Provide the (X, Y) coordinate of the cell's center where the given text is located.  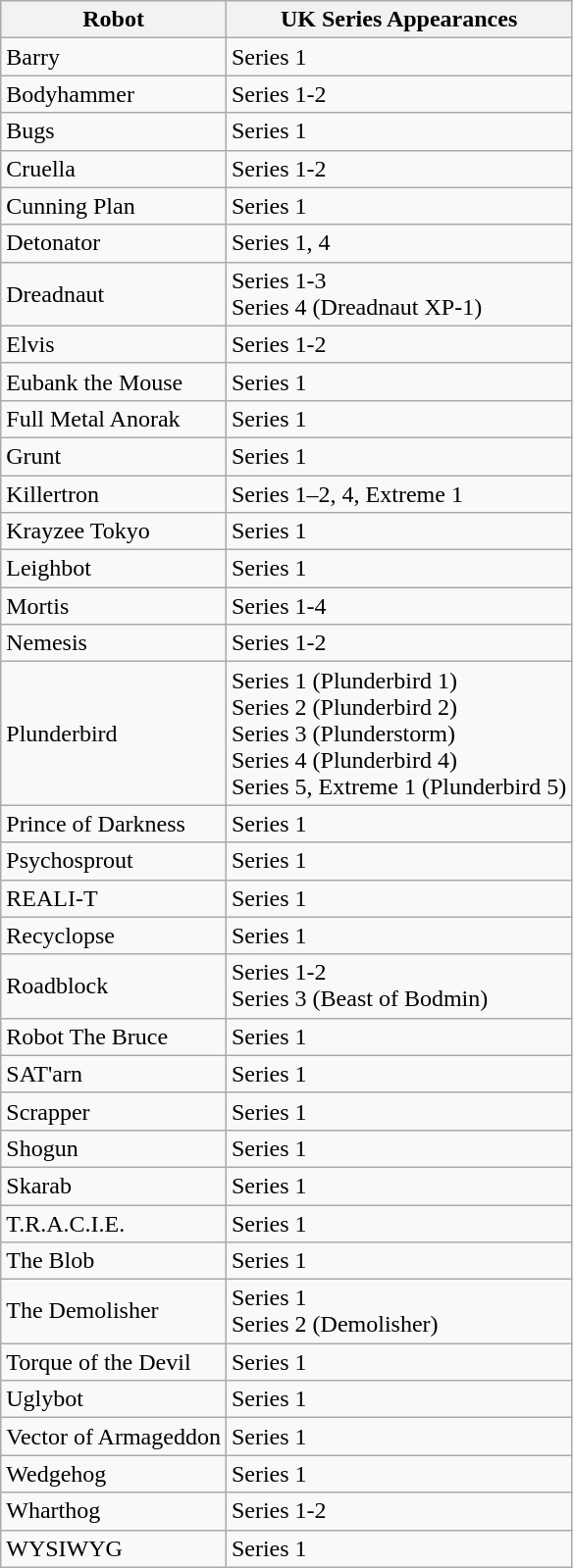
Series 1Series 2 (Demolisher) (398, 1312)
Eubank the Mouse (114, 381)
Uglybot (114, 1399)
Barry (114, 57)
Series 1–2, 4, Extreme 1 (398, 493)
Wharthog (114, 1511)
Elvis (114, 344)
Roadblock (114, 986)
Krayzee Tokyo (114, 531)
SAT'arn (114, 1074)
Scrapper (114, 1111)
Prince of Darkness (114, 824)
T.R.A.C.I.E. (114, 1223)
Leighbot (114, 569)
Cruella (114, 169)
Robot The Bruce (114, 1037)
Grunt (114, 456)
UK Series Appearances (398, 20)
Series 1, 4 (398, 243)
Nemesis (114, 643)
Bugs (114, 131)
Dreadnaut (114, 294)
The Blob (114, 1261)
Detonator (114, 243)
The Demolisher (114, 1312)
Skarab (114, 1186)
Vector of Armageddon (114, 1437)
Shogun (114, 1148)
Robot (114, 20)
Recyclopse (114, 936)
Killertron (114, 493)
Psychosprout (114, 861)
Series 1 (Plunderbird 1)Series 2 (Plunderbird 2)Series 3 (Plunderstorm)Series 4 (Plunderbird 4)Series 5, Extreme 1 (Plunderbird 5) (398, 733)
Bodyhammer (114, 94)
Series 1-2Series 3 (Beast of Bodmin) (398, 986)
Full Metal Anorak (114, 419)
Cunning Plan (114, 206)
Series 1-4 (398, 606)
REALI-T (114, 898)
Torque of the Devil (114, 1362)
WYSIWYG (114, 1548)
Plunderbird (114, 733)
Wedgehog (114, 1474)
Mortis (114, 606)
Series 1-3Series 4 (Dreadnaut XP-1) (398, 294)
